Capture the cell that displays the provided text and extract its (x, y) central coordinate. 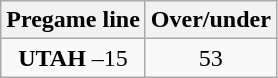
UTAH –15 (74, 58)
Pregame line (74, 20)
Over/under (210, 20)
53 (210, 58)
